Detect which cell encompasses the target text, then output its [x, y] center coordinate. 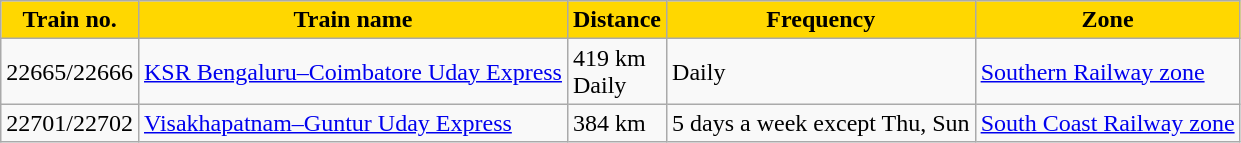
Visakhapatnam–Guntur Uday Express [352, 123]
Daily [822, 72]
22665/22666 [70, 72]
South Coast Railway zone [1108, 123]
Train name [352, 20]
KSR Bengaluru–Coimbatore Uday Express [352, 72]
22701/22702 [70, 123]
5 days a week except Thu, Sun [822, 123]
Frequency [822, 20]
Distance [616, 20]
Train no. [70, 20]
384 km [616, 123]
419 kmDaily [616, 72]
Zone [1108, 20]
Southern Railway zone [1108, 72]
